Scan for the cell matching the given text and deliver its (x, y) coordinate at center. 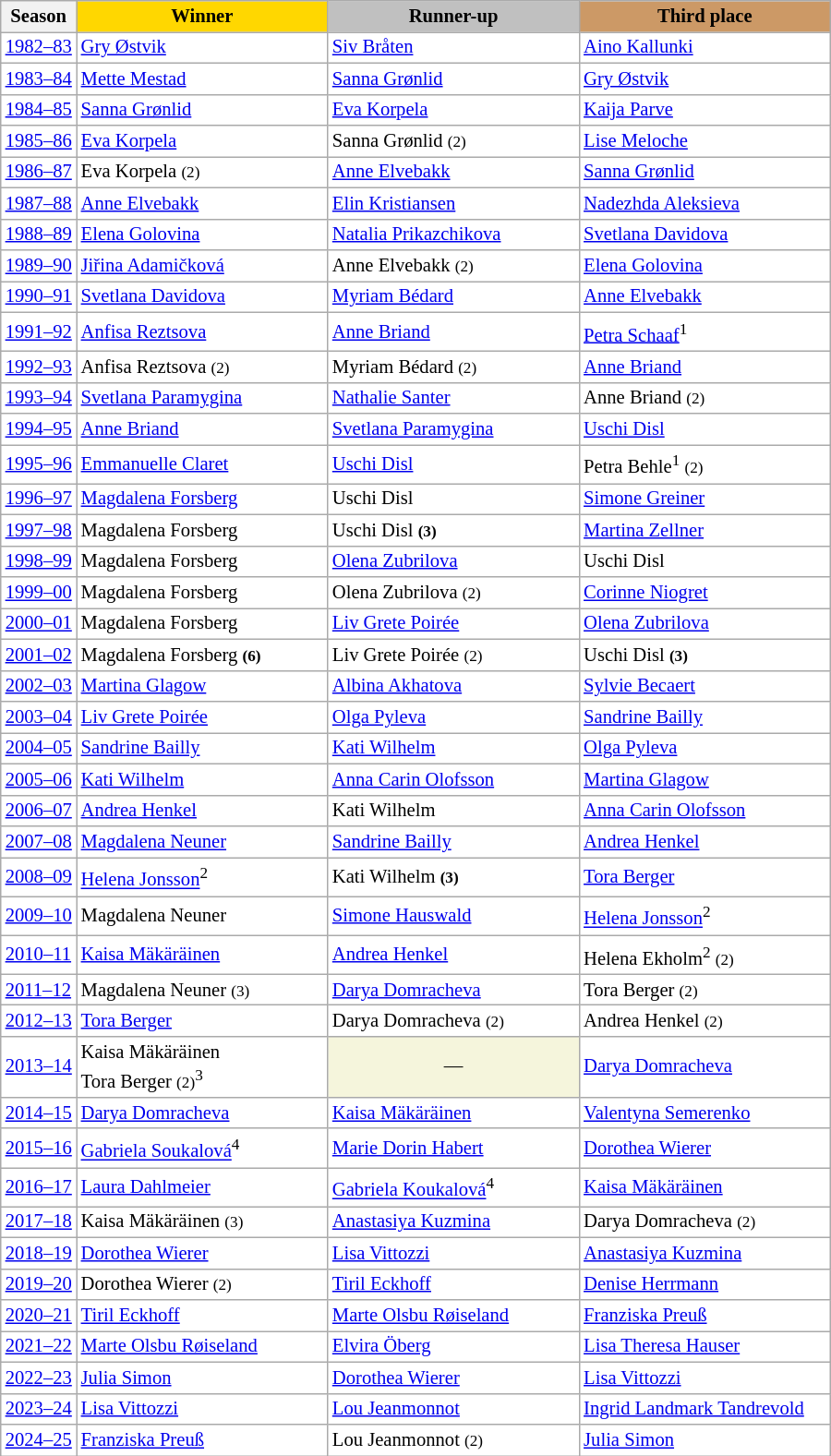
2013–14 (39, 1066)
2024–25 (39, 1440)
Kaija Parve (705, 110)
Helena Ekholm2 (2) (705, 955)
2005–06 (39, 779)
Anfisa Reztsova (202, 331)
Simone Hauswald (453, 916)
— (453, 1066)
1983–84 (39, 78)
Simone Greiner (705, 499)
Magdalena Forsberg (6) (202, 655)
Jiřina Adamičková (202, 265)
Petra Schaaf1 (705, 331)
Nadezhda Aleksieva (705, 203)
Olena Zubrilova (2) (453, 593)
Dorothea Wierer (2) (202, 1284)
2009–10 (39, 916)
2023–24 (39, 1409)
Martina Zellner (705, 530)
Mette Mestad (202, 78)
Kaisa Mäkäräinen (3) (202, 1221)
Liv Grete Poirée (2) (453, 655)
Andrea Henkel (2) (705, 1021)
Winner (202, 16)
Elin Kristiansen (453, 203)
Eva Korpela (2) (202, 172)
1993–94 (39, 398)
Marie Dorin Habert (453, 1148)
Lisa Theresa Hauser (705, 1346)
Aino Kallunki (705, 47)
1992–93 (39, 367)
Petra Behle1 (2) (705, 463)
Myriam Bédard (2) (453, 367)
Anne Briand (2) (705, 398)
1987–88 (39, 203)
2003–04 (39, 717)
2017–18 (39, 1221)
1998–99 (39, 561)
2000–01 (39, 623)
1984–85 (39, 110)
Anne Elvebakk (2) (453, 265)
2019–20 (39, 1284)
Ingrid Landmark Tandrevold (705, 1409)
Magdalena Neuner (3) (202, 990)
Denise Herrmann (705, 1284)
Natalia Prikazchikova (453, 235)
Nathalie Santer (453, 398)
1991–92 (39, 331)
Lise Meloche (705, 141)
1988–89 (39, 235)
2016–17 (39, 1186)
Sanna Grønlid (2) (453, 141)
2010–11 (39, 955)
Gabriela Koukalová4 (453, 1186)
Kaisa Mäkäräinen Tora Berger (2)3 (202, 1066)
Corinne Niogret (705, 593)
Valentyna Semerenko (705, 1113)
Lou Jeanmonnot (453, 1409)
2021–22 (39, 1346)
Albina Akhatova (453, 686)
1996–97 (39, 499)
Lou Jeanmonnot (2) (453, 1440)
2012–13 (39, 1021)
2015–16 (39, 1148)
2018–19 (39, 1253)
Siv Bråten (453, 47)
2011–12 (39, 990)
Sylvie Becaert (705, 686)
Laura Dahlmeier (202, 1186)
Season (39, 16)
2001–02 (39, 655)
Third place (705, 16)
Anfisa Reztsova (2) (202, 367)
1982–83 (39, 47)
Myriam Bédard (453, 296)
Tora Berger (2) (705, 990)
1989–90 (39, 265)
Gabriela Soukalová4 (202, 1148)
2008–09 (39, 876)
2014–15 (39, 1113)
1999–00 (39, 593)
Kati Wilhelm (3) (453, 876)
1990–91 (39, 296)
2002–03 (39, 686)
2022–23 (39, 1378)
1986–87 (39, 172)
1985–86 (39, 141)
2007–08 (39, 842)
Elvira Öberg (453, 1346)
1997–98 (39, 530)
2004–05 (39, 748)
Emmanuelle Claret (202, 463)
1994–95 (39, 429)
1995–96 (39, 463)
2020–21 (39, 1316)
Runner-up (453, 16)
2006–07 (39, 811)
